Return [X, Y] of the center of cell containing provided text 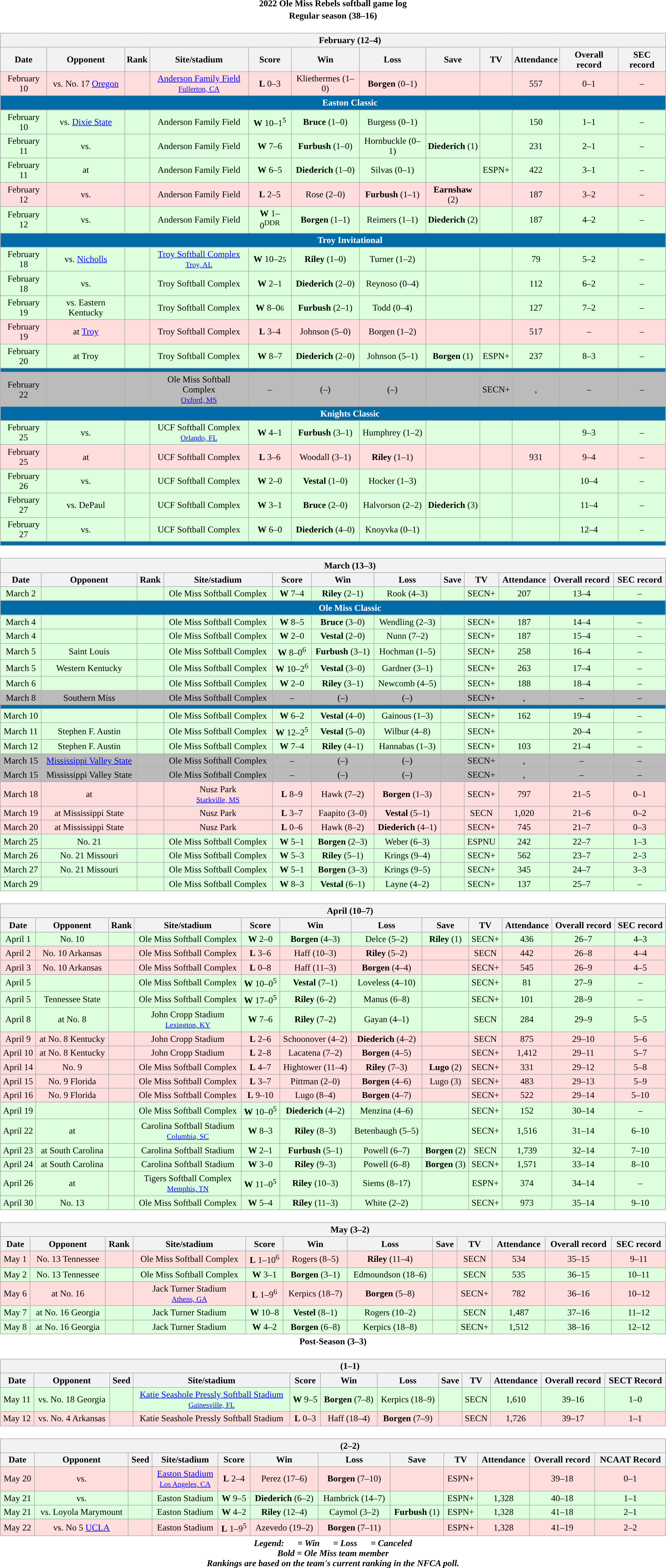
Wilbur (4–8) [407, 731]
Riley (11–4) [390, 1259]
14–4 [582, 622]
Borgen (3–3) [343, 870]
Nusz ParkStarkville, MS [218, 794]
Weber (6–3) [407, 841]
May 2 [16, 1274]
2–2 [630, 1528]
Borgen (5–8) [390, 1294]
1,610 [516, 1399]
Kerpics (18–9) [408, 1399]
152 [527, 1111]
vs. Nicholls [85, 259]
1,412 [527, 1053]
W 17–05 [261, 1000]
Borgen (1–1) [326, 220]
237 [536, 356]
May 7 [16, 1313]
Easton Classic [333, 103]
1,516 [527, 1131]
9–4 [589, 457]
April 15 [18, 1081]
4–5 [640, 967]
L 4–7 [261, 1067]
April 2 [18, 953]
745 [524, 827]
ESPNU [482, 841]
101 [527, 1000]
1,739 [527, 1150]
374 [527, 1184]
W 10–26 [292, 668]
Reimers (1–1) [392, 220]
Riley (1–0) [326, 259]
February 22 [24, 389]
Haff (10–3) [315, 953]
W 10–15 [270, 122]
39–17 [573, 1419]
5–5 [640, 1020]
Ole Miss Softball ComplexOxford, MS [199, 389]
20–4 [582, 731]
at No. 8 [72, 1020]
Kliethermes (1–0) [326, 83]
Vestal (5–1) [407, 813]
Borgen (1–2) [392, 332]
L 2–8 [261, 1053]
April 1 [18, 939]
March 26 [21, 855]
4–3 [640, 939]
Nunn (7–2) [407, 636]
Powell (6–7) [387, 1150]
Wendling (2–3) [407, 622]
Perez (17–6) [284, 1479]
30–14 [583, 1111]
31–14 [583, 1131]
12–12 [638, 1327]
Knights Classic [333, 414]
21–7 [582, 827]
March 2 [21, 594]
37–16 [578, 1313]
3–2 [589, 195]
Hochman (1–5) [407, 652]
April 10 [18, 1053]
38–16 [578, 1327]
562 [524, 855]
Reynoso (0–4) [392, 283]
May (3–2) [333, 1230]
Halvorson (2–2) [392, 505]
16–4 [582, 652]
Rogers (10–2) [390, 1313]
Krings (9–5) [407, 870]
vs. Dixie State [85, 122]
Riley (1–1) [392, 457]
W 1–0DDR [270, 220]
331 [527, 1067]
Lugo (8–4) [315, 1095]
Furbush (1) [417, 1512]
vs. Eastern Kentucky [85, 308]
Borgen (7–10) [355, 1479]
Riley (10–3) [315, 1184]
Borgen (3) [445, 1164]
March 10 [21, 716]
Riley (5–1) [343, 855]
127 [536, 308]
Borgen (4–3) [315, 939]
Borgen (0–1) [392, 83]
Riley (11–3) [315, 1203]
Manus (6–8) [387, 1000]
284 [527, 1020]
L 0–6 [292, 827]
875 [527, 1039]
207 [524, 594]
4–2 [589, 220]
Vestal (2–0) [343, 636]
557 [536, 83]
Gardner (3–1) [407, 668]
Knoyvka (0–1) [392, 529]
29–12 [583, 1067]
W 3–0 [261, 1164]
April 22 [18, 1131]
Katie Seashole Pressly Softball Stadium [211, 1419]
W 6–0 [270, 529]
Newcomb (4–5) [407, 683]
April 19 [18, 1111]
March 8 [21, 697]
Burgess (0–1) [392, 122]
Easton StadiumLos Angeles, CA [185, 1479]
vs. Loyola Marymount [81, 1512]
7–10 [640, 1150]
vs. No. 17 Oregon [85, 83]
39–18 [562, 1479]
March 20 [21, 827]
vs. No. 4 Arkansas [72, 1419]
March 12 [21, 746]
Diederich (6–2) [284, 1498]
L 3–4 [270, 332]
13–4 [582, 594]
24–7 [582, 870]
Layne (4–2) [407, 884]
No. 13 [72, 1203]
April 3 [18, 967]
535 [519, 1274]
22–7 [582, 841]
2–3 [640, 855]
Bruce (3–0) [343, 622]
L 2–5 [270, 195]
Powell (6–8) [387, 1164]
Troy Invitational [333, 240]
(1–1) [333, 1366]
26–7 [583, 939]
Gayan (4–1) [387, 1020]
March (13–3) [333, 566]
258 [524, 652]
Lugo (3) [445, 1081]
Carolina Softball StadiumColumbia, SC [188, 1131]
35–15 [578, 1259]
May 11 [17, 1399]
Riley (1) [445, 939]
April 14 [18, 1067]
No. 10 [72, 939]
5–10 [640, 1095]
Krings (9–4) [407, 855]
11–4 [589, 505]
21–5 [582, 794]
May 8 [16, 1327]
W 5–4 [261, 1203]
L 1–96 [265, 1294]
W 10–8 [265, 1313]
Borgen (7–9) [408, 1419]
27–9 [583, 982]
Diederich (1) [453, 146]
782 [519, 1294]
19–4 [582, 716]
150 [536, 122]
231 [536, 146]
15–4 [582, 636]
Hawk (8–2) [343, 827]
March 19 [21, 813]
Furbush (2–1) [326, 308]
11–12 [638, 1313]
21–6 [582, 813]
Furbush (1–1) [392, 195]
103 [524, 746]
Anderson Family FieldFullerton, CA [199, 83]
March 11 [21, 731]
40–18 [562, 1498]
Johnson (5–0) [326, 332]
April (10–7) [333, 911]
Woodall (3–1) [326, 457]
vs. DePaul [85, 505]
March 27 [21, 870]
Riley (3–1) [343, 683]
April 26 [18, 1184]
Troy Softball ComplexTroy, AL [199, 259]
W 12–25 [292, 731]
vs. No. 18 Georgia [72, 1399]
Southern Miss [89, 697]
1,726 [516, 1419]
Furbush (5–1) [315, 1150]
W 11–05 [261, 1184]
Hornbuckle (0–1) [392, 146]
Diederich (1–0) [326, 170]
1,020 [524, 813]
March 6 [21, 683]
21–4 [582, 746]
Riley (2–1) [343, 594]
9–11 [638, 1259]
W 6–2 [292, 716]
Kerpics (18–8) [390, 1327]
29–10 [583, 1039]
Diederich (3) [453, 505]
Caymol (3–2) [355, 1512]
Borgen (2) [445, 1150]
5–2 [589, 259]
Rose (2–0) [326, 195]
442 [527, 953]
L 8–9 [292, 794]
32–14 [583, 1150]
L 2–6 [261, 1039]
10–4 [589, 481]
Borgen (4–4) [387, 967]
Diederich (2) [453, 220]
483 [527, 1081]
Riley (8–3) [315, 1131]
W 6–5 [270, 170]
Hambrick (14–7) [355, 1498]
517 [536, 332]
Jack Turner StadiumAthens, GA [190, 1294]
W 5–3 [292, 855]
February 26 [24, 481]
23–7 [582, 855]
36–16 [578, 1294]
422 [536, 170]
34–14 [583, 1184]
39–16 [573, 1399]
White (2–2) [387, 1203]
May 1 [16, 1259]
No. 9 [72, 1067]
263 [524, 668]
at No. 16 [68, 1294]
534 [519, 1259]
Delce (5–2) [387, 939]
Turner (1–2) [392, 259]
May 20 [18, 1479]
W 8–5 [292, 622]
Hannabas (1–3) [407, 746]
No. 21 [89, 841]
April 9 [18, 1039]
26–8 [583, 953]
Borgen (3–1) [315, 1274]
Borgen (4–5) [387, 1053]
Lacatena (7–2) [315, 1053]
Edmoundson (18–6) [390, 1274]
522 [527, 1095]
12–4 [589, 529]
8–3 [589, 356]
Riley (4–1) [343, 746]
1,571 [527, 1164]
1,512 [519, 1327]
Borgen (1–3) [407, 794]
April 30 [18, 1203]
SECT Record [636, 1380]
Gainous (1–3) [407, 716]
Vestel (8–1) [315, 1313]
1,487 [519, 1313]
Earnshaw (2) [453, 195]
10–12 [638, 1294]
Haff (18–4) [349, 1419]
162 [524, 716]
36–15 [578, 1274]
March 25 [21, 841]
Loveless (4–10) [387, 982]
41–19 [562, 1528]
Vestal (7–1) [315, 982]
John Cropp StadiumLexington, KY [188, 1020]
Siems (8–17) [387, 1184]
6–2 [589, 283]
Vestal (6–1) [343, 884]
Ole Miss Classic [333, 608]
Lugo (2) [445, 1067]
March 18 [21, 794]
3–3 [640, 870]
345 [524, 870]
18–4 [582, 683]
188 [524, 683]
Todd (0–4) [392, 308]
Borgen (2–3) [343, 841]
Riley (12–4) [284, 1512]
9–10 [640, 1203]
Diederich (4–0) [326, 529]
Pittman (2–0) [315, 1081]
5–6 [640, 1039]
Riley (9–3) [315, 1164]
137 [524, 884]
Bruce (1–0) [326, 122]
April 23 [18, 1150]
Borgen (6–8) [315, 1327]
Azevedo (19–2) [284, 1528]
Menzina (4–6) [387, 1111]
Bruce (2–0) [326, 505]
Silvas (0–1) [392, 170]
10–11 [638, 1274]
April 8 [18, 1020]
17–4 [582, 668]
Rook (4–3) [407, 594]
436 [527, 939]
1–0 [636, 1399]
Western Kentucky [89, 668]
8–10 [640, 1164]
Furbush (1–0) [326, 146]
April 16 [18, 1095]
L 1–95 [234, 1528]
NCAAT Record [630, 1460]
Hightower (11–4) [315, 1067]
5–7 [640, 1053]
Kerpics (18–7) [315, 1294]
29–13 [583, 1081]
26–9 [583, 967]
May 22 [18, 1528]
0–2 [640, 813]
February (12–4) [333, 40]
Vestal (5–0) [343, 731]
81 [527, 982]
Humphrey (1–2) [392, 433]
W 8–7 [270, 356]
242 [524, 841]
28–9 [583, 1000]
6–10 [640, 1131]
Johnson (5–1) [392, 356]
Schoonover (4–2) [315, 1039]
5–9 [640, 1081]
Hawk (7–2) [343, 794]
29–14 [583, 1095]
Vestal (4–0) [343, 716]
vs. No 5 UCLA [81, 1528]
7–2 [589, 308]
29–9 [583, 1020]
Riley (5–2) [387, 953]
797 [524, 794]
4–4 [640, 953]
W 10–25 [270, 259]
March 29 [21, 884]
9–3 [589, 433]
Borgen (1) [453, 356]
0–3 [640, 827]
3–1 [589, 170]
Riley (7–2) [315, 1020]
Vestal (3–0) [343, 668]
L 1–106 [265, 1259]
L 2–4 [234, 1479]
5–8 [640, 1067]
Tennessee State [72, 1000]
Rogers (8–5) [315, 1259]
Vestal (1–0) [326, 481]
41–18 [562, 1512]
Diederich (4–1) [407, 827]
79 [536, 259]
Faapito (3–0) [343, 813]
Borgen (7–8) [349, 1399]
April 24 [18, 1164]
Haff (11–3) [315, 967]
Hocker (1–3) [392, 481]
35–14 [583, 1203]
Borgen (7–11) [355, 1528]
L 0–8 [261, 967]
931 [536, 457]
May 6 [16, 1294]
Borgen (4–7) [387, 1095]
Saint Louis [89, 652]
February 20 [24, 356]
25–7 [582, 884]
Betenbaugh (5–5) [387, 1131]
Borgen (4–6) [387, 1081]
Katie Seashole Pressly Softball StadiumGainesville, FL [211, 1399]
Tigers Softball ComplexMemphis, TN [188, 1184]
Riley (6–2) [315, 1000]
1–3 [640, 841]
545 [527, 967]
29–11 [583, 1053]
W 4–1 [270, 433]
May 12 [17, 1419]
Riley (7–3) [387, 1067]
33–14 [583, 1164]
973 [527, 1203]
L 9–10 [261, 1095]
UCF Softball ComplexOrlando, FL [199, 433]
112 [536, 283]
(2–2) [333, 1446]
